Capture the cell that displays the provided text and extract its (X, Y) central coordinate. 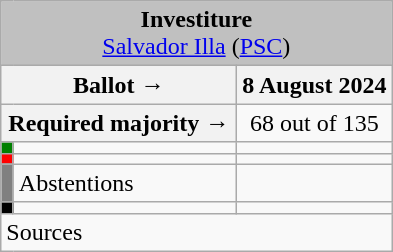
68 out of 135 (314, 123)
Sources (196, 232)
InvestitureSalvador Illa (PSC) (196, 34)
Abstentions (125, 183)
Required majority → (119, 123)
Ballot → (119, 85)
8 August 2024 (314, 85)
